Find where the given text appears and provide that cell's center as (x, y) coordinate. 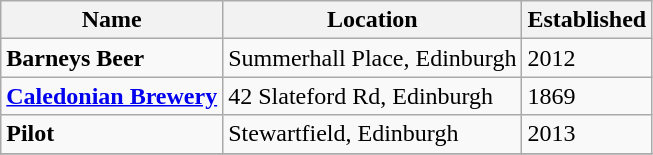
2013 (587, 134)
Stewartfield, Edinburgh (372, 134)
Location (372, 20)
Caledonian Brewery (112, 96)
2012 (587, 58)
Name (112, 20)
42 Slateford Rd, Edinburgh (372, 96)
Pilot (112, 134)
Summerhall Place, Edinburgh (372, 58)
Barneys Beer (112, 58)
Established (587, 20)
1869 (587, 96)
